Find where the given text appears and provide that cell's center as [x, y] coordinate. 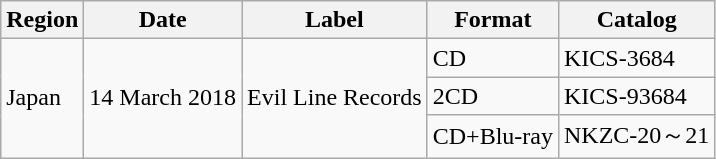
Label [335, 20]
Date [163, 20]
Region [42, 20]
KICS-3684 [636, 58]
KICS-93684 [636, 96]
CD [492, 58]
Format [492, 20]
2CD [492, 96]
14 March 2018 [163, 98]
Catalog [636, 20]
Evil Line Records [335, 98]
Japan [42, 98]
CD+Blu-ray [492, 136]
NKZC-20～21 [636, 136]
